Find where the given text appears and provide that cell's center as (x, y) coordinate. 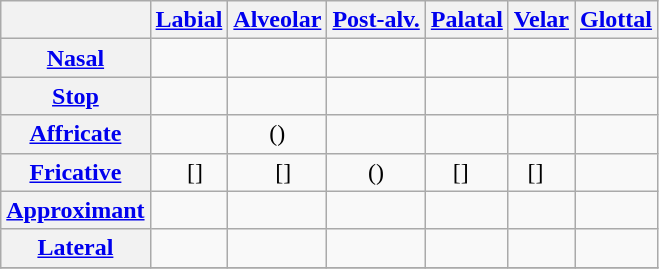
Fricative (76, 172)
Nasal (76, 58)
Post-alv. (376, 20)
Labial (189, 20)
Approximant (76, 210)
Lateral (76, 248)
Velar (541, 20)
Stop (76, 96)
Glottal (616, 20)
Alveolar (278, 20)
Palatal (466, 20)
Affricate (76, 134)
